Scan for the cell matching the given text and deliver its [X, Y] coordinate at center. 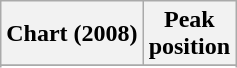
Peakposition [189, 34]
Chart (2008) [72, 34]
